Extract the [X, Y] coordinate from the center of the cell holding the provided text.  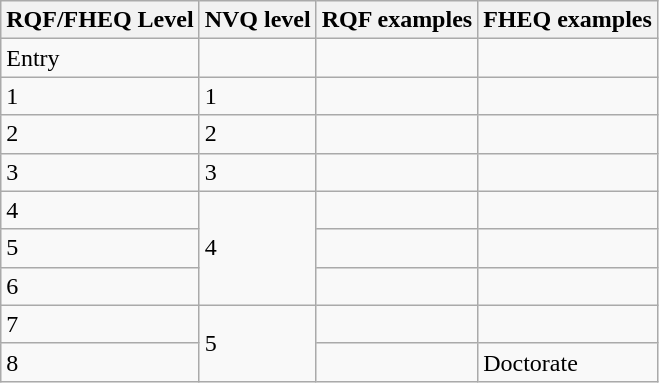
6 [100, 286]
RQF examples [396, 20]
Entry [100, 58]
Doctorate [568, 362]
7 [100, 324]
RQF/FHEQ Level [100, 20]
FHEQ examples [568, 20]
NVQ level [258, 20]
8 [100, 362]
